Search for the cell housing the specified text and yield its (x, y) center coordinate. 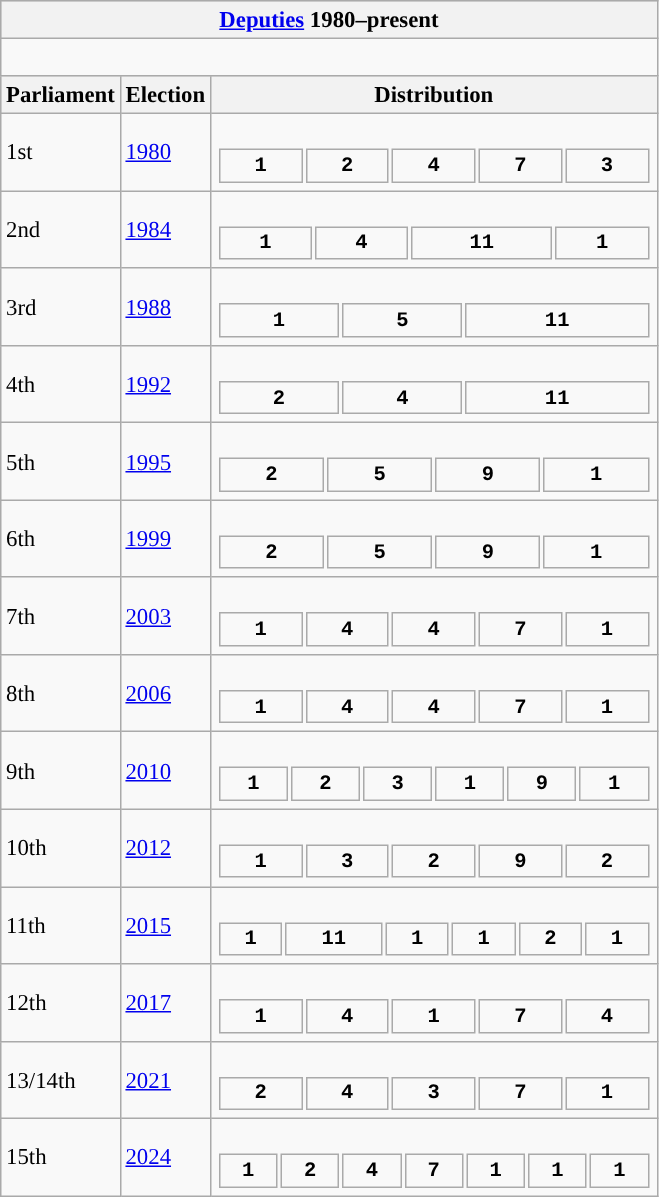
9th (60, 770)
2 4 3 7 1 (434, 1080)
2015 (165, 926)
5th (60, 462)
2 4 11 (434, 384)
4th (60, 384)
1980 (165, 152)
1995 (165, 462)
Election (165, 95)
1st (60, 152)
2003 (165, 616)
1 3 2 9 2 (434, 848)
Parliament (60, 95)
11th (60, 926)
12th (60, 1002)
1 5 11 (434, 306)
1992 (165, 384)
1 2 4 7 3 (434, 152)
1988 (165, 306)
10th (60, 848)
1 2 3 1 9 1 (434, 770)
1984 (165, 230)
1 4 1 7 4 (434, 1002)
2021 (165, 1080)
1 2 4 7 1 1 1 (434, 1158)
7th (60, 616)
Deputies 1980–present (329, 20)
1 11 1 1 2 1 (434, 926)
3rd (60, 306)
1 4 11 1 (434, 230)
13/14th (60, 1080)
Distribution (434, 95)
2006 (165, 694)
2nd (60, 230)
2017 (165, 1002)
15th (60, 1158)
6th (60, 538)
2010 (165, 770)
8th (60, 694)
1999 (165, 538)
2024 (165, 1158)
2012 (165, 848)
